Locate the cell with the specified text and output its (x, y) center coordinate. 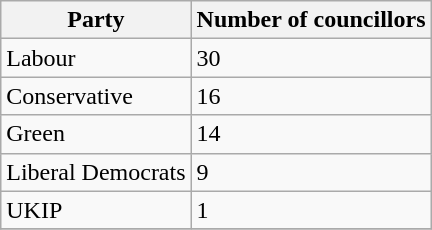
14 (311, 134)
16 (311, 96)
UKIP (96, 210)
30 (311, 58)
Number of councillors (311, 20)
1 (311, 210)
Liberal Democrats (96, 172)
Conservative (96, 96)
Labour (96, 58)
Green (96, 134)
9 (311, 172)
Party (96, 20)
